Extract the [x, y] coordinate from the center of the cell holding the provided text.  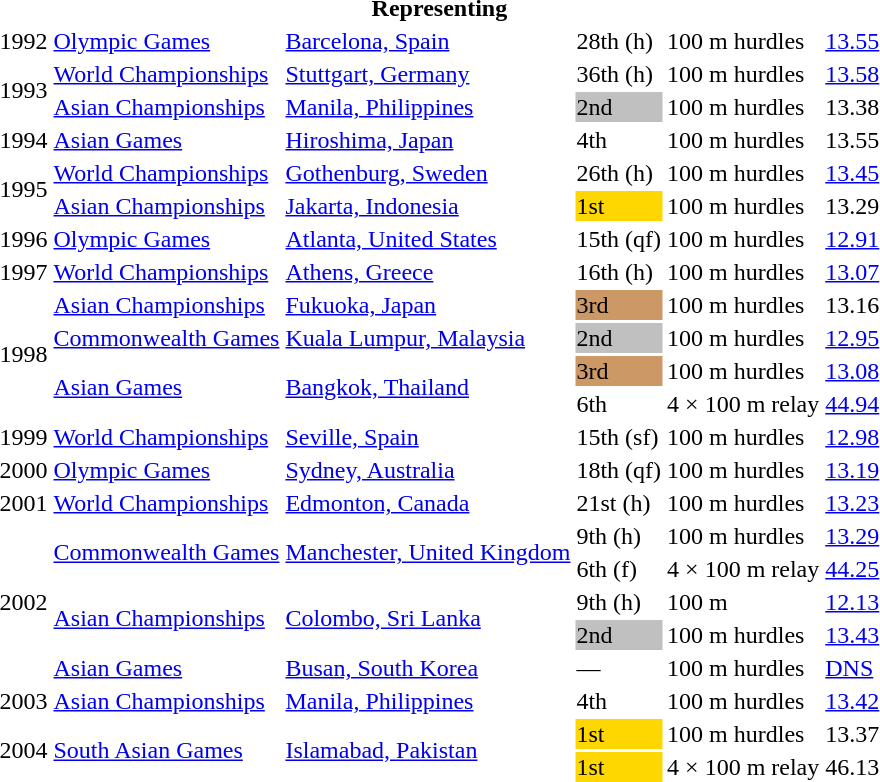
6th [619, 404]
28th (h) [619, 41]
Barcelona, Spain [428, 41]
Colombo, Sri Lanka [428, 618]
Edmonton, Canada [428, 503]
100 m [744, 602]
Hiroshima, Japan [428, 140]
Sydney, Australia [428, 470]
16th (h) [619, 272]
Manchester, United Kingdom [428, 552]
Kuala Lumpur, Malaysia [428, 338]
Islamabad, Pakistan [428, 750]
36th (h) [619, 74]
21st (h) [619, 503]
Stuttgart, Germany [428, 74]
Athens, Greece [428, 272]
Busan, South Korea [428, 668]
Gothenburg, Sweden [428, 173]
South Asian Games [166, 750]
Atlanta, United States [428, 239]
Bangkok, Thailand [428, 388]
Fukuoka, Japan [428, 305]
15th (qf) [619, 239]
18th (qf) [619, 470]
— [619, 668]
15th (sf) [619, 437]
Seville, Spain [428, 437]
6th (f) [619, 569]
26th (h) [619, 173]
Jakarta, Indonesia [428, 206]
